For the text-containing cell, return its midpoint in [X, Y] coordinate format. 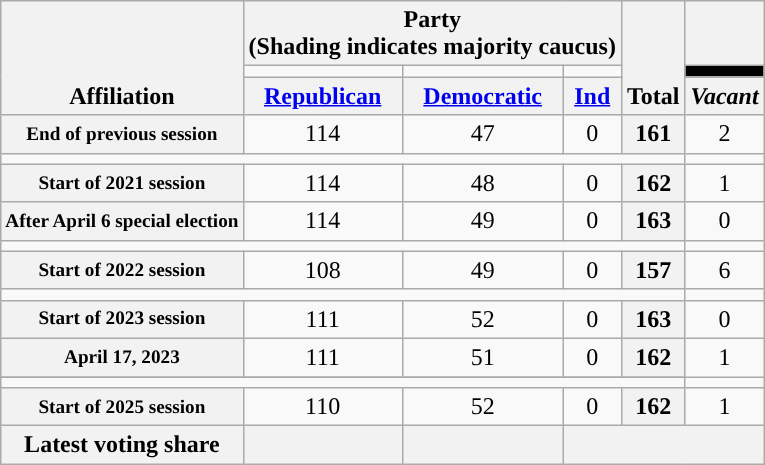
Latest voting share [122, 445]
Total [653, 58]
Affiliation [122, 58]
110 [322, 407]
Democratic [482, 96]
After April 6 special election [122, 221]
48 [482, 183]
108 [322, 270]
157 [653, 270]
Start of 2022 session [122, 270]
Vacant [724, 96]
Republican [322, 96]
Party (Shading indicates majority caucus) [432, 34]
Start of 2025 session [122, 407]
47 [482, 134]
161 [653, 134]
Ind [592, 96]
Start of 2021 session [122, 183]
2 [724, 134]
51 [482, 357]
6 [724, 270]
April 17, 2023 [122, 357]
End of previous session [122, 134]
Start of 2023 session [122, 319]
